Pinpoint the cell where the given text exists, returning its (X, Y) midpoint coordinate. 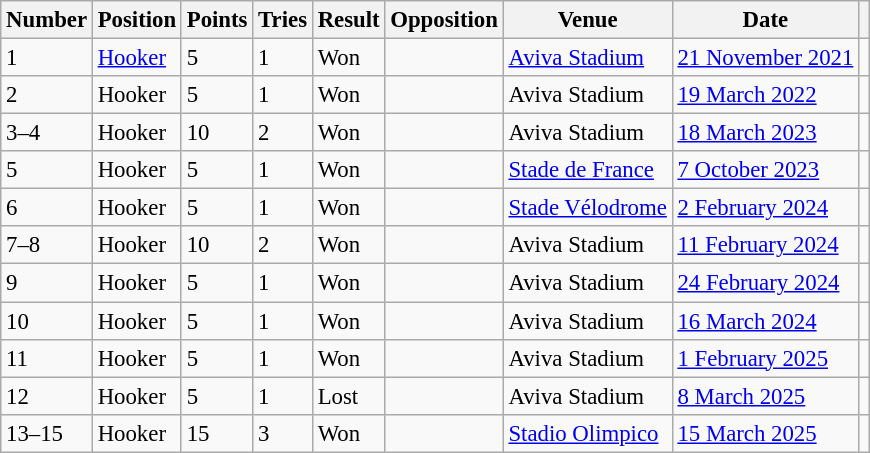
2 February 2024 (765, 208)
Date (765, 20)
15 March 2025 (765, 433)
Venue (588, 20)
12 (47, 396)
24 February 2024 (765, 283)
11 (47, 358)
Number (47, 20)
Result (348, 20)
Stade Vélodrome (588, 208)
3–4 (47, 133)
16 March 2024 (765, 321)
Stadio Olimpico (588, 433)
18 March 2023 (765, 133)
8 March 2025 (765, 396)
Tries (283, 20)
13–15 (47, 433)
11 February 2024 (765, 245)
Position (136, 20)
Stade de France (588, 170)
19 March 2022 (765, 95)
1 February 2025 (765, 358)
7 October 2023 (765, 170)
Opposition (444, 20)
6 (47, 208)
21 November 2021 (765, 58)
15 (216, 433)
Lost (348, 396)
7–8 (47, 245)
9 (47, 283)
Points (216, 20)
3 (283, 433)
